Search for the cell housing the specified text and yield its (X, Y) center coordinate. 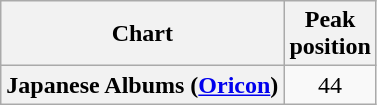
Chart (142, 34)
Japanese Albums (Oricon) (142, 85)
44 (330, 85)
Peakposition (330, 34)
